Provide the (X, Y) coordinate of the cell's center where the given text is located.  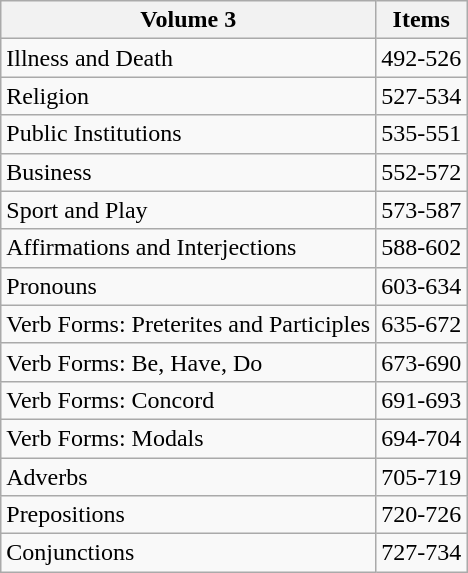
Religion (188, 96)
588-602 (422, 248)
Business (188, 172)
552-572 (422, 172)
Sport and Play (188, 210)
694-704 (422, 438)
Verb Forms: Modals (188, 438)
573-587 (422, 210)
Conjunctions (188, 553)
720-726 (422, 515)
Verb Forms: Be, Have, Do (188, 362)
Illness and Death (188, 58)
Public Institutions (188, 134)
Affirmations and Interjections (188, 248)
673-690 (422, 362)
691-693 (422, 400)
535-551 (422, 134)
727-734 (422, 553)
Items (422, 20)
Prepositions (188, 515)
705-719 (422, 477)
603-634 (422, 286)
635-672 (422, 324)
Verb Forms: Concord (188, 400)
Adverbs (188, 477)
Verb Forms: Preterites and Participles (188, 324)
Pronouns (188, 286)
492-526 (422, 58)
Volume 3 (188, 20)
527-534 (422, 96)
